Return the [x, y] coordinate for the center point of the cell that contains the specified text.  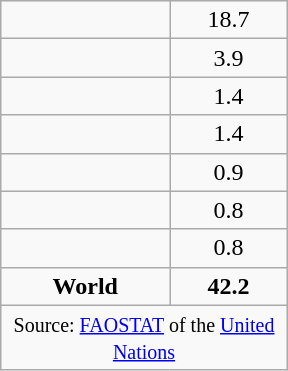
3.9 [228, 58]
World [86, 286]
Source: FAOSTAT of the United Nations [144, 338]
42.2 [228, 286]
0.9 [228, 172]
18.7 [228, 20]
